Return the [X, Y] coordinate for the center point of the cell that contains the specified text.  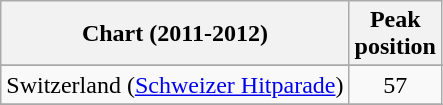
Chart (2011-2012) [175, 34]
57 [395, 85]
Peakposition [395, 34]
Switzerland (Schweizer Hitparade) [175, 85]
